Return (x, y) of the center of cell containing provided text 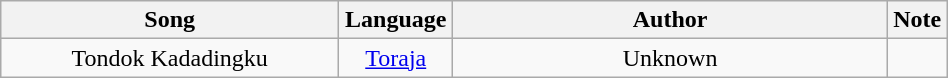
Author (670, 20)
Tondok Kadadingku (170, 58)
Language (396, 20)
Toraja (396, 58)
Unknown (670, 58)
Note (917, 20)
Song (170, 20)
